Determine the (X, Y) coordinate at the center of the cell enclosing the given text.  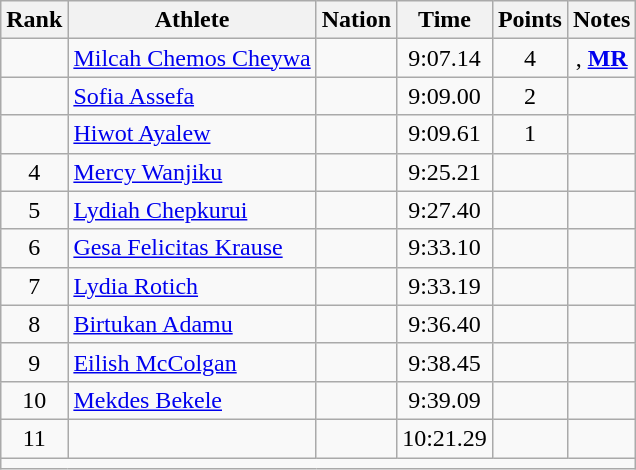
Sofia Assefa (192, 96)
11 (34, 438)
, MR (601, 58)
10 (34, 400)
Notes (601, 20)
9:09.00 (445, 96)
Milcah Chemos Cheywa (192, 58)
5 (34, 210)
9:09.61 (445, 134)
9:33.10 (445, 248)
Lydia Rotich (192, 286)
Rank (34, 20)
Hiwot Ayalew (192, 134)
8 (34, 324)
Time (445, 20)
6 (34, 248)
7 (34, 286)
9 (34, 362)
Points (530, 20)
9:07.14 (445, 58)
Athlete (192, 20)
Mekdes Bekele (192, 400)
Birtukan Adamu (192, 324)
9:27.40 (445, 210)
1 (530, 134)
2 (530, 96)
Lydiah Chepkurui (192, 210)
10:21.29 (445, 438)
9:36.40 (445, 324)
9:39.09 (445, 400)
Nation (356, 20)
Eilish McColgan (192, 362)
9:25.21 (445, 172)
9:33.19 (445, 286)
9:38.45 (445, 362)
Gesa Felicitas Krause (192, 248)
Mercy Wanjiku (192, 172)
